Output the [x, y] coordinate of the center of the cell containing the given text.  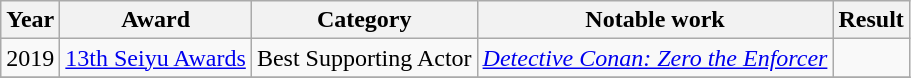
13th Seiyu Awards [156, 58]
Notable work [655, 20]
Category [364, 20]
Detective Conan: Zero the Enforcer [655, 58]
Year [30, 20]
Best Supporting Actor [364, 58]
Award [156, 20]
2019 [30, 58]
Result [871, 20]
